Extract the [X, Y] coordinate from the center of the cell holding the provided text.  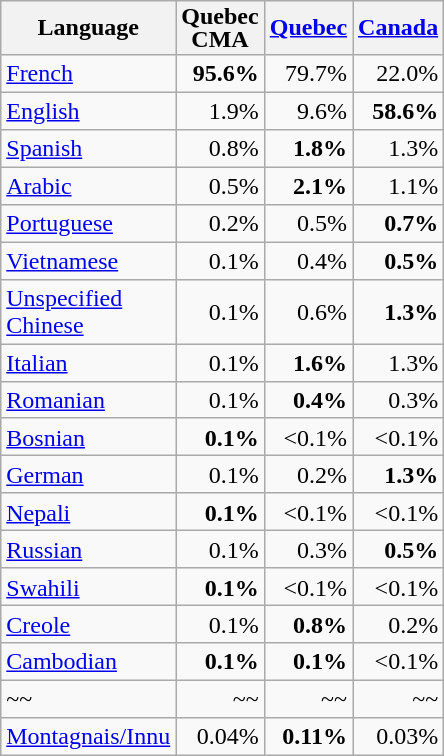
Unspecified Chinese [88, 312]
Arabic [88, 186]
English [88, 110]
58.6% [398, 110]
Cambodian [88, 662]
Portuguese [88, 224]
Nepali [88, 512]
Canada [398, 28]
Italian [88, 362]
Spanish [88, 148]
79.7% [308, 74]
0.7% [398, 224]
2.1% [308, 186]
0.03% [398, 736]
German [88, 474]
Quebec CMA [220, 28]
0.04% [220, 736]
1.6% [308, 362]
95.6% [220, 74]
9.6% [308, 110]
1.9% [220, 110]
Quebec [308, 28]
Swahili [88, 586]
0.6% [308, 312]
0.11% [308, 736]
Bosnian [88, 436]
Creole [88, 624]
1.1% [398, 186]
22.0% [398, 74]
Vietnamese [88, 260]
French [88, 74]
1.8% [308, 148]
Montagnais/Innu [88, 736]
Language [88, 28]
Russian [88, 550]
Romanian [88, 400]
